From the cell containing the given text, extract its center point as (x, y) coordinate. 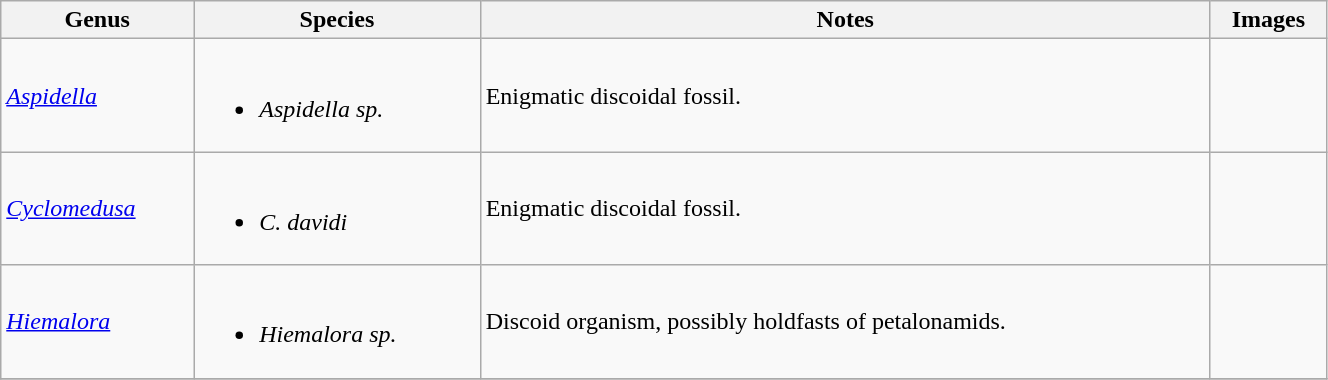
Hiemalora sp. (337, 322)
Species (337, 20)
Genus (98, 20)
Aspidella (98, 96)
Images (1268, 20)
Notes (845, 20)
C. davidi (337, 208)
Cyclomedusa (98, 208)
Hiemalora (98, 322)
Discoid organism, possibly holdfasts of petalonamids. (845, 322)
Aspidella sp. (337, 96)
